Extract the [X, Y] coordinate from the center of the cell holding the provided text.  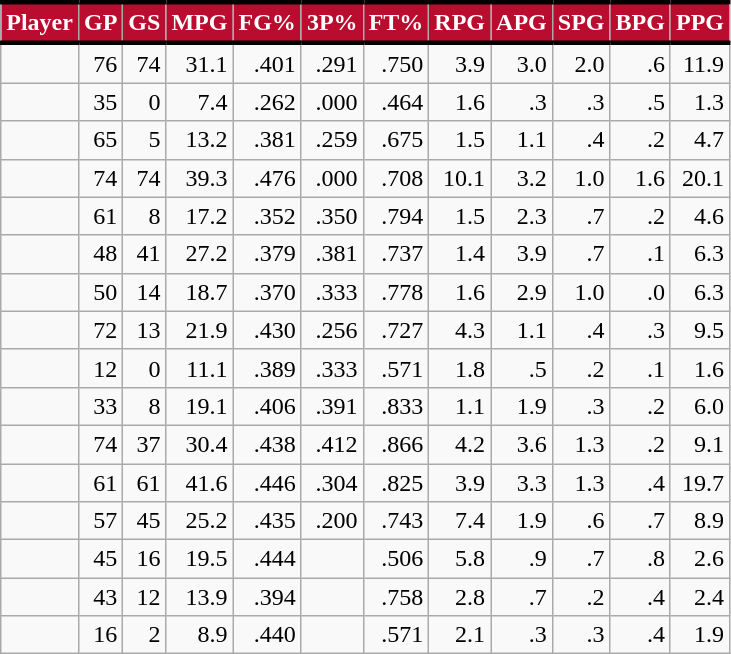
18.7 [200, 292]
.406 [267, 406]
.391 [332, 406]
SPG [581, 22]
.464 [396, 102]
.256 [332, 330]
5 [144, 140]
.435 [267, 521]
4.6 [700, 216]
2.3 [522, 216]
11.9 [700, 63]
.200 [332, 521]
2 [144, 635]
25.2 [200, 521]
.394 [267, 597]
.389 [267, 368]
.9 [522, 559]
37 [144, 444]
27.2 [200, 254]
.440 [267, 635]
4.7 [700, 140]
.304 [332, 483]
76 [100, 63]
48 [100, 254]
19.7 [700, 483]
9.1 [700, 444]
4.3 [460, 330]
3.2 [522, 178]
.444 [267, 559]
2.6 [700, 559]
19.1 [200, 406]
.401 [267, 63]
30.4 [200, 444]
2.8 [460, 597]
1.8 [460, 368]
APG [522, 22]
6.0 [700, 406]
BPG [640, 22]
20.1 [700, 178]
3P% [332, 22]
1.4 [460, 254]
FT% [396, 22]
.737 [396, 254]
.506 [396, 559]
2.4 [700, 597]
.430 [267, 330]
.727 [396, 330]
17.2 [200, 216]
GP [100, 22]
14 [144, 292]
.825 [396, 483]
RPG [460, 22]
9.5 [700, 330]
.352 [267, 216]
4.2 [460, 444]
41.6 [200, 483]
.758 [396, 597]
33 [100, 406]
.778 [396, 292]
2.1 [460, 635]
57 [100, 521]
2.0 [581, 63]
35 [100, 102]
.446 [267, 483]
.412 [332, 444]
72 [100, 330]
.350 [332, 216]
13.9 [200, 597]
41 [144, 254]
.866 [396, 444]
5.8 [460, 559]
.743 [396, 521]
.0 [640, 292]
.794 [396, 216]
50 [100, 292]
Player [40, 22]
.370 [267, 292]
FG% [267, 22]
43 [100, 597]
.675 [396, 140]
13 [144, 330]
.750 [396, 63]
.259 [332, 140]
19.5 [200, 559]
3.0 [522, 63]
31.1 [200, 63]
.262 [267, 102]
.708 [396, 178]
.8 [640, 559]
39.3 [200, 178]
.476 [267, 178]
21.9 [200, 330]
3.3 [522, 483]
.379 [267, 254]
MPG [200, 22]
3.6 [522, 444]
2.9 [522, 292]
PPG [700, 22]
65 [100, 140]
11.1 [200, 368]
10.1 [460, 178]
.833 [396, 406]
.291 [332, 63]
.438 [267, 444]
13.2 [200, 140]
GS [144, 22]
